Find where the given text appears and provide that cell's center as [x, y] coordinate. 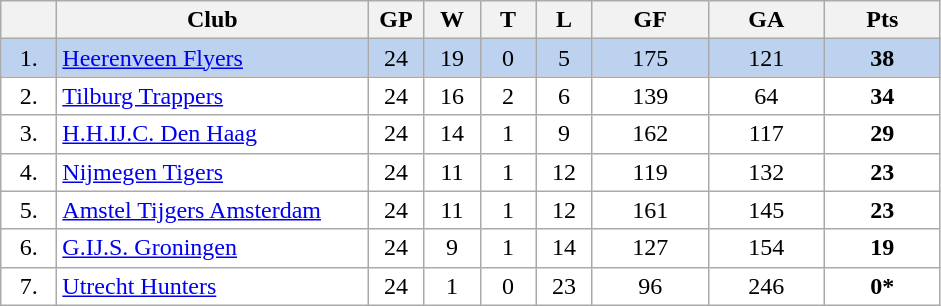
3. [29, 134]
GF [650, 20]
Pts [882, 20]
GP [396, 20]
6 [564, 96]
Club [212, 20]
2 [508, 96]
154 [766, 248]
G.IJ.S. Groningen [212, 248]
117 [766, 134]
4. [29, 172]
127 [650, 248]
GA [766, 20]
139 [650, 96]
L [564, 20]
145 [766, 210]
W [452, 20]
T [508, 20]
121 [766, 58]
175 [650, 58]
2. [29, 96]
5 [564, 58]
0* [882, 286]
6. [29, 248]
64 [766, 96]
29 [882, 134]
162 [650, 134]
132 [766, 172]
7. [29, 286]
Nijmegen Tigers [212, 172]
Tilburg Trappers [212, 96]
119 [650, 172]
38 [882, 58]
5. [29, 210]
96 [650, 286]
161 [650, 210]
Utrecht Hunters [212, 286]
Amstel Tijgers Amsterdam [212, 210]
Heerenveen Flyers [212, 58]
H.H.IJ.C. Den Haag [212, 134]
1. [29, 58]
16 [452, 96]
34 [882, 96]
246 [766, 286]
